Locate the cell with the specified text and output its [X, Y] center coordinate. 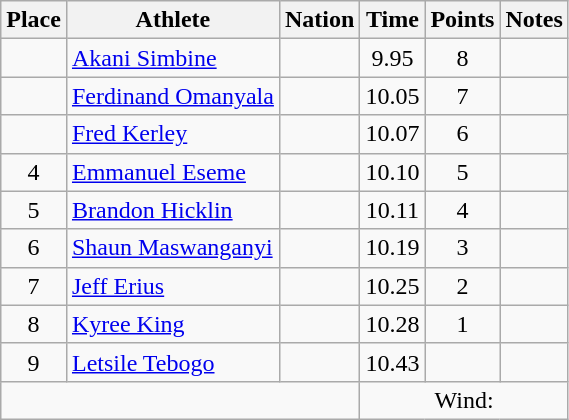
Kyree King [172, 324]
9.95 [392, 58]
1 [462, 324]
Place [34, 20]
10.19 [392, 248]
9 [34, 362]
Points [462, 20]
2 [462, 286]
Time [392, 20]
Emmanuel Eseme [172, 172]
Fred Kerley [172, 134]
Akani Simbine [172, 58]
Nation [319, 20]
Jeff Erius [172, 286]
10.28 [392, 324]
Wind: [464, 400]
10.25 [392, 286]
10.43 [392, 362]
Letsile Tebogo [172, 362]
Athlete [172, 20]
Brandon Hicklin [172, 210]
10.05 [392, 96]
10.07 [392, 134]
Shaun Maswanganyi [172, 248]
Ferdinand Omanyala [172, 96]
10.10 [392, 172]
3 [462, 248]
10.11 [392, 210]
Notes [534, 20]
